Capture the cell that displays the provided text and extract its (X, Y) central coordinate. 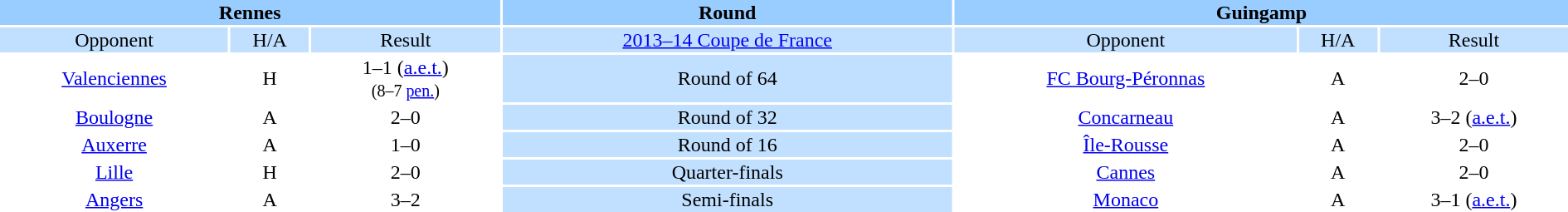
Lille (114, 172)
Valenciennes (114, 78)
1–0 (405, 145)
1–1 (a.e.t.) (8–7 pen.) (405, 78)
Round (727, 12)
Semi-finals (727, 200)
3–1 (a.e.t.) (1473, 200)
Quarter-finals (727, 172)
Cannes (1126, 172)
3–2 (a.e.t.) (1473, 117)
Round of 64 (727, 78)
Auxerre (114, 145)
Boulogne (114, 117)
Rennes (250, 12)
Round of 16 (727, 145)
2013–14 Coupe de France (727, 40)
3–2 (405, 200)
Île-Rousse (1126, 145)
Round of 32 (727, 117)
Monaco (1126, 200)
Angers (114, 200)
Concarneau (1126, 117)
FC Bourg-Péronnas (1126, 78)
Guingamp (1261, 12)
